Determine the (X, Y) coordinate at the center of the cell enclosing the given text.  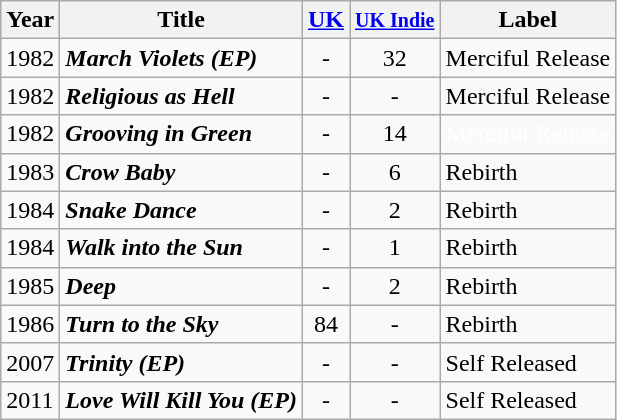
Title (182, 20)
Deep (182, 286)
Year (30, 20)
March Violets (EP) (182, 58)
1983 (30, 172)
1986 (30, 324)
1985 (30, 286)
32 (396, 58)
1 (396, 248)
2007 (30, 362)
Crow Baby (182, 172)
84 (326, 324)
Walk into the Sun (182, 248)
Trinity (EP) (182, 362)
Snake Dance (182, 210)
Love Will Kill You (EP) (182, 400)
UK (326, 20)
2011 (30, 400)
14 (396, 134)
Label (528, 20)
Religious as Hell (182, 96)
UK Indie (396, 20)
6 (396, 172)
Grooving in Green (182, 134)
Turn to the Sky (182, 324)
